Scan for the cell matching the given text and deliver its (x, y) coordinate at center. 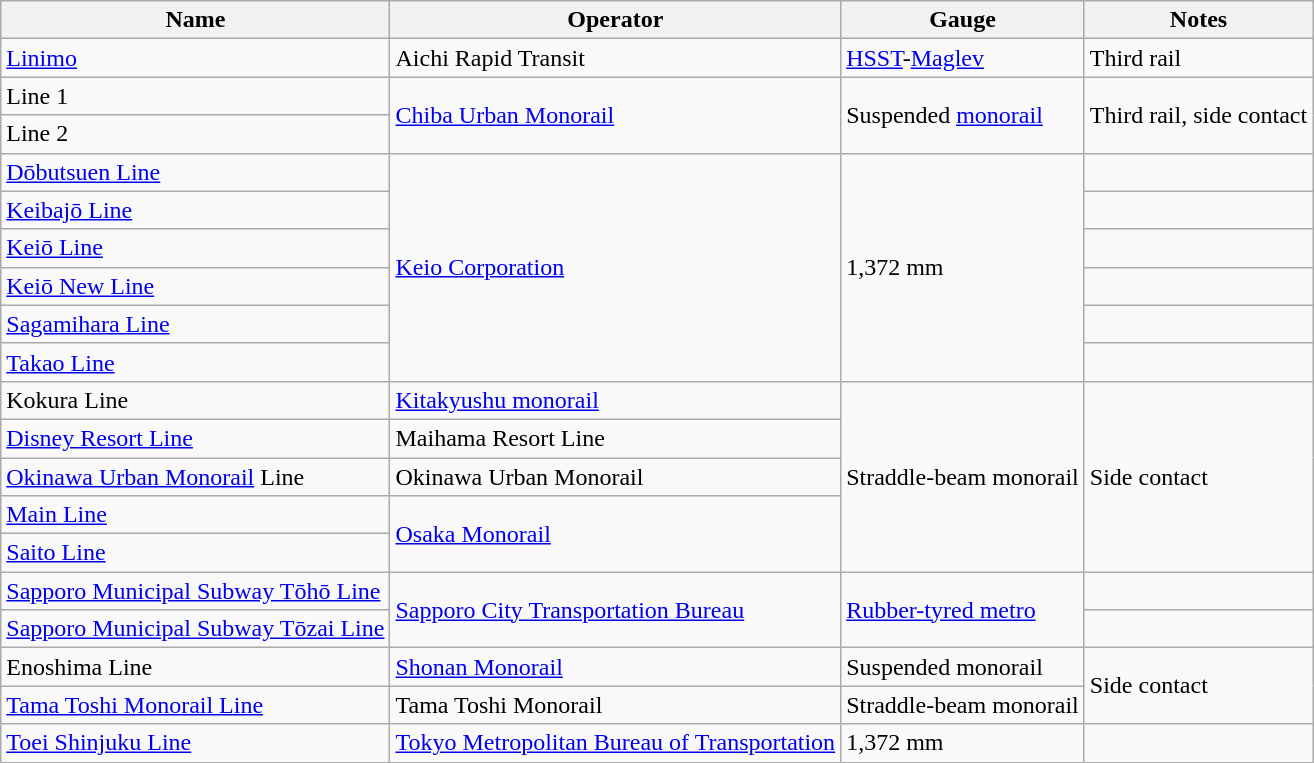
Sagamihara Line (196, 324)
Dōbutsuen Line (196, 172)
Name (196, 20)
Rubber-tyred metro (963, 610)
Gauge (963, 20)
Saito Line (196, 553)
Takao Line (196, 362)
HSST-Maglev (963, 58)
Kokura Line (196, 400)
Aichi Rapid Transit (616, 58)
Keio Corporation (616, 267)
Osaka Monorail (616, 534)
Tama Toshi Monorail (616, 705)
Toei Shinjuku Line (196, 743)
Third rail, side contact (1198, 115)
Sapporo Municipal Subway Tōzai Line (196, 629)
Tama Toshi Monorail Line (196, 705)
Tokyo Metropolitan Bureau of Transportation (616, 743)
Okinawa Urban Monorail Line (196, 477)
Line 2 (196, 134)
Chiba Urban Monorail (616, 115)
Operator (616, 20)
Disney Resort Line (196, 438)
Sapporo Municipal Subway Tōhō Line (196, 591)
Line 1 (196, 96)
Linimo (196, 58)
Notes (1198, 20)
Keibajō Line (196, 210)
Sapporo City Transportation Bureau (616, 610)
Enoshima Line (196, 667)
Third rail (1198, 58)
Maihama Resort Line (616, 438)
Kitakyushu monorail (616, 400)
Shonan Monorail (616, 667)
Main Line (196, 515)
Keiō New Line (196, 286)
Okinawa Urban Monorail (616, 477)
Keiō Line (196, 248)
